Return the [X, Y] coordinate for the center point of the cell that contains the specified text.  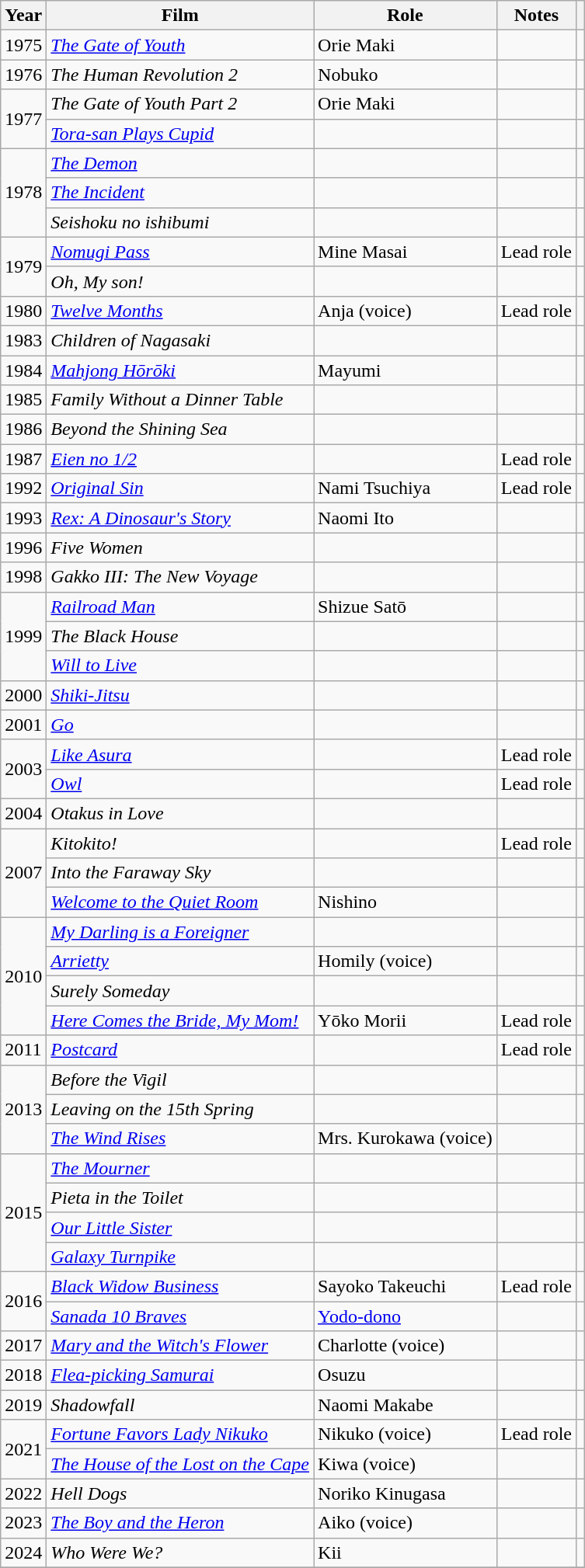
Kitokito! [180, 843]
Sayoko Takeuchi [406, 1286]
2023 [23, 1523]
2016 [23, 1301]
2015 [23, 1212]
Gakko III: The New Voyage [180, 577]
Go [180, 725]
Naomi Makabe [406, 1405]
2011 [23, 1050]
1986 [23, 429]
Year [23, 16]
Will to Live [180, 666]
Shiki-Jitsu [180, 695]
Shizue Satō [406, 607]
Oh, My son! [180, 281]
Noriko Kinugasa [406, 1493]
The Incident [180, 193]
Family Without a Dinner Table [180, 400]
The House of the Lost on the Cape [180, 1464]
Nishino [406, 902]
Surely Someday [180, 991]
Here Comes the Bride, My Mom! [180, 1020]
Rex: A Dinosaur's Story [180, 518]
Role [406, 16]
Into the Faraway Sky [180, 873]
Kii [406, 1552]
Yodo-dono [406, 1316]
Shadowfall [180, 1405]
Like Asura [180, 754]
1999 [23, 636]
1985 [23, 400]
2004 [23, 813]
Notes [536, 16]
Arrietty [180, 961]
Before the Vigil [180, 1080]
Postcard [180, 1050]
The Gate of Youth Part 2 [180, 104]
1979 [23, 266]
Naomi Ito [406, 518]
Mine Masai [406, 252]
Flea-picking Samurai [180, 1375]
Nobuko [406, 75]
Our Little Sister [180, 1227]
1996 [23, 548]
Black Widow Business [180, 1286]
1983 [23, 340]
Twelve Months [180, 311]
Otakus in Love [180, 813]
Nami Tsuchiya [406, 488]
Pieta in the Toilet [180, 1198]
Leaving on the 15th Spring [180, 1109]
Mayumi [406, 370]
Seishoku no ishibumi [180, 222]
2001 [23, 725]
Beyond the Shining Sea [180, 429]
2024 [23, 1552]
The Wind Rises [180, 1139]
Who Were We? [180, 1552]
Hell Dogs [180, 1493]
2013 [23, 1109]
The Demon [180, 163]
The Mourner [180, 1168]
1992 [23, 488]
Mahjong Hōrōki [180, 370]
Tora-san Plays Cupid [180, 134]
Homily (voice) [406, 961]
Mary and the Witch's Flower [180, 1346]
The Human Revolution 2 [180, 75]
The Gate of Youth [180, 45]
Nikuko (voice) [406, 1434]
2021 [23, 1449]
Owl [180, 784]
2010 [23, 976]
2000 [23, 695]
1993 [23, 518]
The Boy and the Heron [180, 1523]
Original Sin [180, 488]
1984 [23, 370]
Railroad Man [180, 607]
1978 [23, 193]
Sanada 10 Braves [180, 1316]
Charlotte (voice) [406, 1346]
2022 [23, 1493]
2017 [23, 1346]
2018 [23, 1375]
2019 [23, 1405]
Children of Nagasaki [180, 340]
Nomugi Pass [180, 252]
1975 [23, 45]
My Darling is a Foreigner [180, 932]
Aiko (voice) [406, 1523]
2003 [23, 769]
Film [180, 16]
Welcome to the Quiet Room [180, 902]
2007 [23, 872]
Yōko Morii [406, 1020]
Anja (voice) [406, 311]
The Black House [180, 636]
Five Women [180, 548]
1977 [23, 119]
1976 [23, 75]
Osuzu [406, 1375]
Fortune Favors Lady Nikuko [180, 1434]
Kiwa (voice) [406, 1464]
1987 [23, 459]
Mrs. Kurokawa (voice) [406, 1139]
Eien no 1/2 [180, 459]
1980 [23, 311]
Galaxy Turnpike [180, 1257]
1998 [23, 577]
